Extract the (x, y) coordinate from the center of the cell holding the provided text.  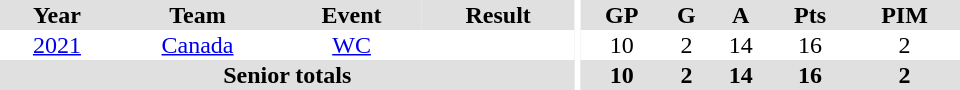
2021 (57, 45)
GP (622, 15)
Event (352, 15)
Result (498, 15)
Pts (810, 15)
Senior totals (287, 75)
Canada (198, 45)
G (686, 15)
PIM (904, 15)
Year (57, 15)
WC (352, 45)
Team (198, 15)
A (741, 15)
